From the cell containing the given text, extract its center point as [X, Y] coordinate. 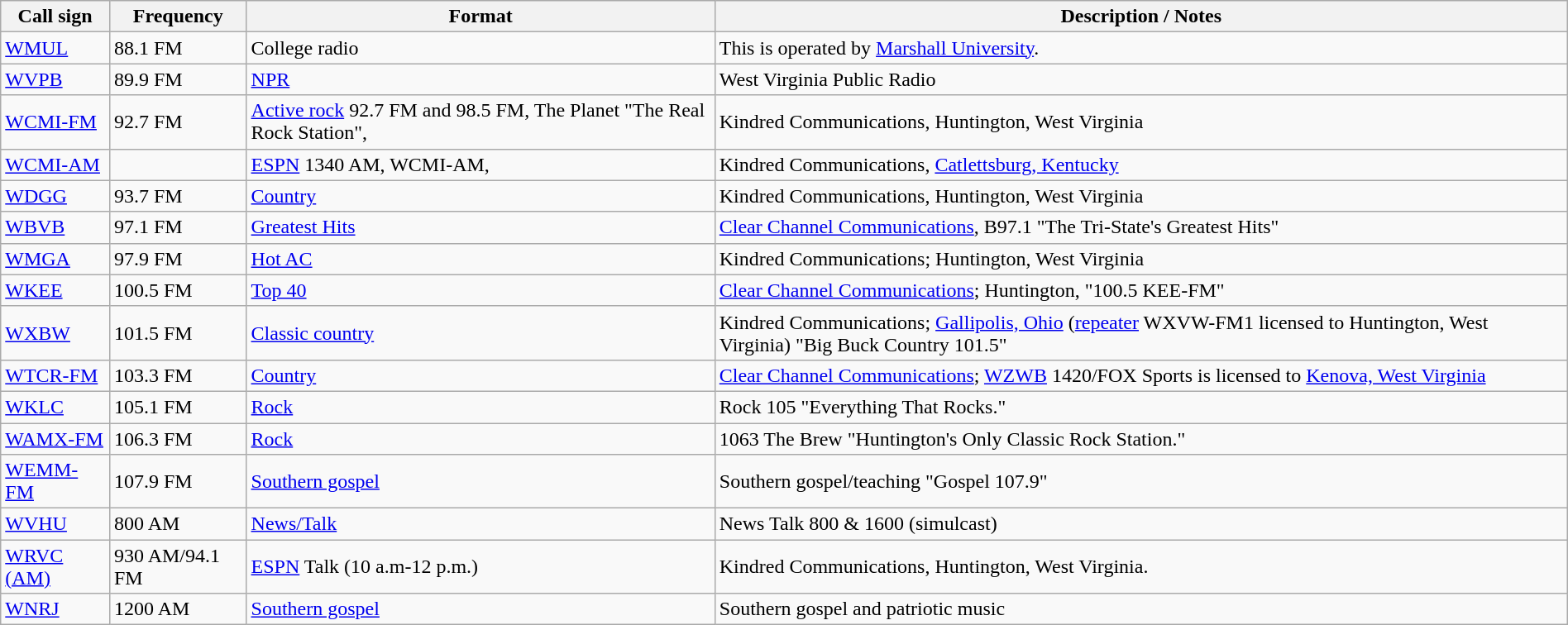
Rock 105 "Everything That Rocks." [1141, 407]
News/Talk [480, 524]
WVPB [55, 79]
WCMI-FM [55, 122]
Description / Notes [1141, 17]
103.3 FM [178, 375]
Call sign [55, 17]
ESPN Talk (10 a.m-12 p.m.) [480, 567]
Classic country [480, 332]
WMUL [55, 48]
West Virginia Public Radio [1141, 79]
WMGA [55, 259]
Top 40 [480, 290]
107.9 FM [178, 481]
WCMI-AM [55, 165]
WDGG [55, 196]
106.3 FM [178, 439]
101.5 FM [178, 332]
WXBW [55, 332]
Greatest Hits [480, 227]
800 AM [178, 524]
Kindred Communications; Gallipolis, Ohio (repeater WXVW-FM1 licensed to Huntington, West Virginia) "Big Buck Country 101.5" [1141, 332]
1200 AM [178, 609]
WAMX-FM [55, 439]
97.9 FM [178, 259]
97.1 FM [178, 227]
WRVC (AM) [55, 567]
88.1 FM [178, 48]
Clear Channel Communications; WZWB 1420/FOX Sports is licensed to Kenova, West Virginia [1141, 375]
WBVB [55, 227]
92.7 FM [178, 122]
This is operated by Marshall University. [1141, 48]
Southern gospel and patriotic music [1141, 609]
Format [480, 17]
Kindred Communications, Huntington, West Virginia. [1141, 567]
100.5 FM [178, 290]
Active rock 92.7 FM and 98.5 FM, The Planet "The Real Rock Station", [480, 122]
WTCR-FM [55, 375]
ESPN 1340 AM, WCMI-AM, [480, 165]
1063 The Brew "Huntington's Only Classic Rock Station." [1141, 439]
News Talk 800 & 1600 (simulcast) [1141, 524]
930 AM/94.1 FM [178, 567]
WEMM-FM [55, 481]
105.1 FM [178, 407]
Hot AC [480, 259]
College radio [480, 48]
Clear Channel Communications; Huntington, "100.5 KEE-FM" [1141, 290]
Kindred Communications, Catlettsburg, Kentucky [1141, 165]
89.9 FM [178, 79]
WKEE [55, 290]
Kindred Communications; Huntington, West Virginia [1141, 259]
Southern gospel/teaching "Gospel 107.9" [1141, 481]
93.7 FM [178, 196]
WNRJ [55, 609]
NPR [480, 79]
Frequency [178, 17]
Clear Channel Communications, B97.1 "The Tri-State's Greatest Hits" [1141, 227]
WKLC [55, 407]
WVHU [55, 524]
